Return the (X, Y) coordinate for the center point of the cell that contains the specified text.  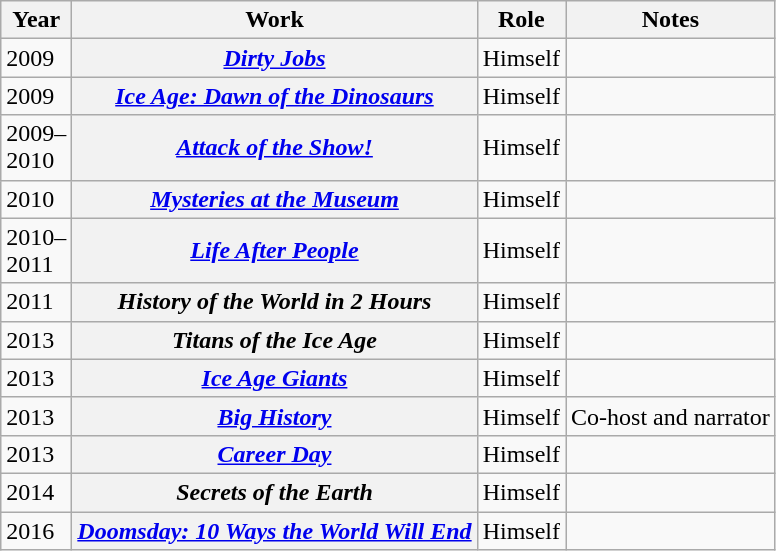
Secrets of the Earth (274, 492)
Big History (274, 416)
2010–2011 (36, 250)
Ice Age Giants (274, 378)
Mysteries at the Museum (274, 199)
Year (36, 20)
Role (521, 20)
2010 (36, 199)
2011 (36, 302)
Doomsday: 10 Ways the World Will End (274, 531)
Dirty Jobs (274, 58)
Life After People (274, 250)
2016 (36, 531)
2009–2010 (36, 148)
History of the World in 2 Hours (274, 302)
Co-host and narrator (671, 416)
Work (274, 20)
2014 (36, 492)
Attack of the Show! (274, 148)
Titans of the Ice Age (274, 340)
Ice Age: Dawn of the Dinosaurs (274, 96)
Career Day (274, 454)
Notes (671, 20)
